Return (X, Y) of the center of cell containing provided text 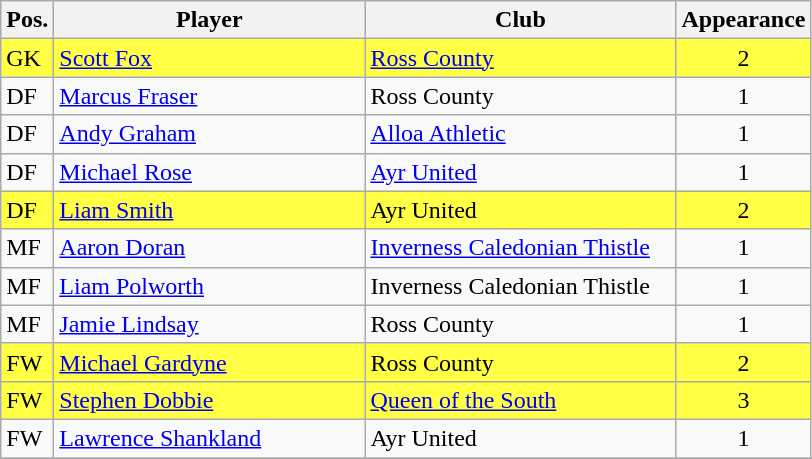
Michael Gardyne (210, 362)
Alloa Athletic (520, 134)
Stephen Dobbie (210, 400)
Queen of the South (520, 400)
Scott Fox (210, 58)
Michael Rose (210, 172)
Appearance (744, 20)
GK (28, 58)
Club (520, 20)
Lawrence Shankland (210, 438)
Liam Polworth (210, 286)
Pos. (28, 20)
Jamie Lindsay (210, 324)
Player (210, 20)
Marcus Fraser (210, 96)
Liam Smith (210, 210)
Aaron Doran (210, 248)
3 (744, 400)
Andy Graham (210, 134)
